Search for the cell housing the specified text and yield its [x, y] center coordinate. 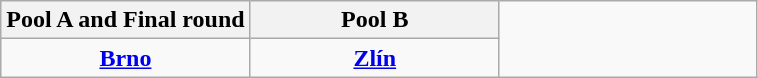
Pool A and Final round [126, 20]
Zlín [374, 58]
Brno [126, 58]
Pool B [374, 20]
